Provide the (x, y) coordinate of the cell's center where the given text is located.  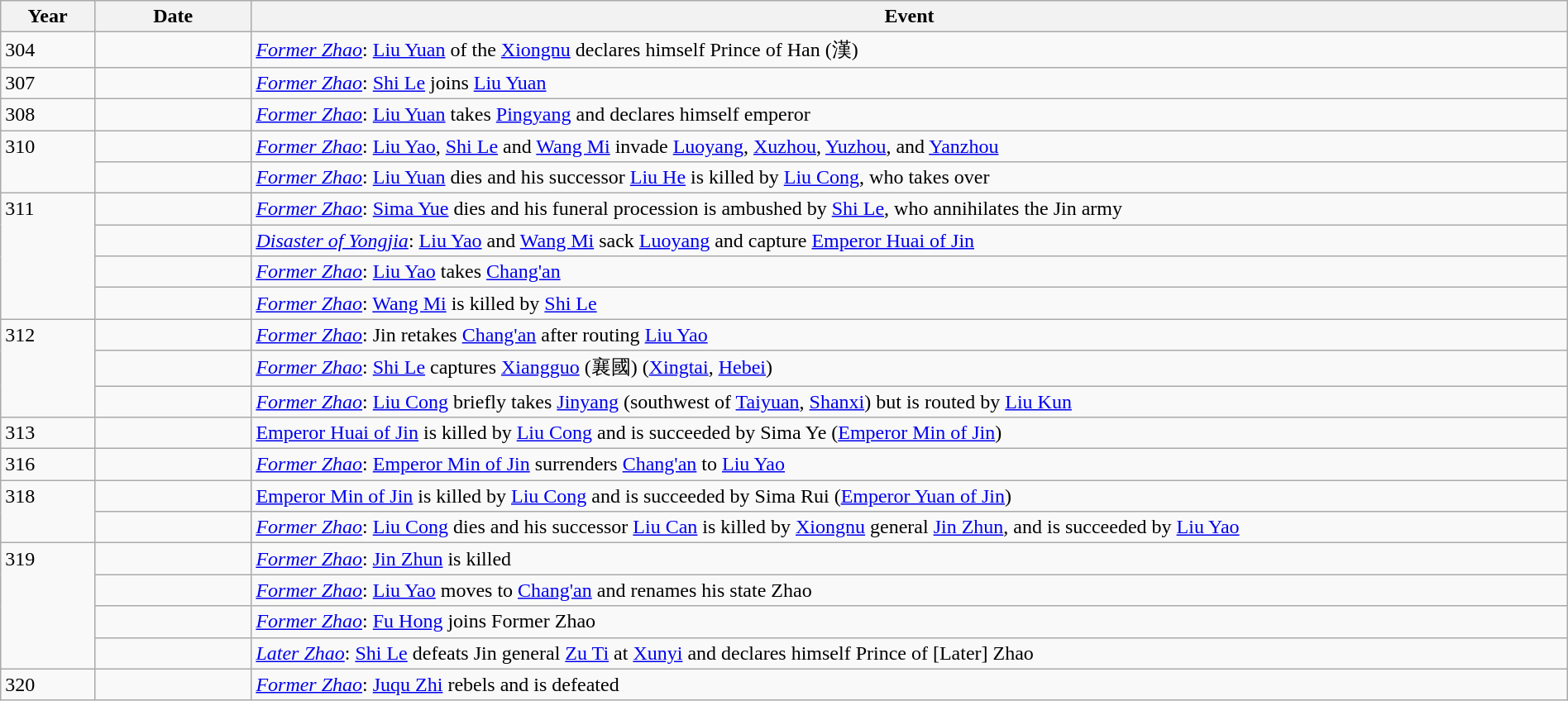
Year (48, 17)
Former Zhao: Liu Yuan dies and his successor Liu He is killed by Liu Cong, who takes over (910, 178)
318 (48, 512)
Former Zhao: Shi Le joins Liu Yuan (910, 83)
Former Zhao: Jin retakes Chang'an after routing Liu Yao (910, 335)
Emperor Min of Jin is killed by Liu Cong and is succeeded by Sima Rui (Emperor Yuan of Jin) (910, 496)
Former Zhao: Liu Yuan of the Xiongnu declares himself Prince of Han (漢) (910, 50)
Former Zhao: Liu Yao moves to Chang'an and renames his state Zhao (910, 590)
Former Zhao: Juqu Zhi rebels and is defeated (910, 684)
308 (48, 114)
Event (910, 17)
311 (48, 256)
Former Zhao: Liu Yuan takes Pingyang and declares himself emperor (910, 114)
Former Zhao: Liu Yao, Shi Le and Wang Mi invade Luoyang, Xuzhou, Yuzhou, and Yanzhou (910, 146)
Former Zhao: Shi Le captures Xiangguo (襄國) (Xingtai, Hebei) (910, 369)
307 (48, 83)
Former Zhao: Wang Mi is killed by Shi Le (910, 303)
Former Zhao: Liu Cong dies and his successor Liu Can is killed by Xiongnu general Jin Zhun, and is succeeded by Liu Yao (910, 527)
319 (48, 606)
Former Zhao: Emperor Min of Jin surrenders Chang'an to Liu Yao (910, 465)
304 (48, 50)
316 (48, 465)
Disaster of Yongjia: Liu Yao and Wang Mi sack Luoyang and capture Emperor Huai of Jin (910, 241)
312 (48, 369)
Later Zhao: Shi Le defeats Jin general Zu Ti at Xunyi and declares himself Prince of [Later] Zhao (910, 653)
Date (172, 17)
Former Zhao: Fu Hong joins Former Zhao (910, 622)
310 (48, 162)
313 (48, 433)
Former Zhao: Liu Yao takes Chang'an (910, 272)
Former Zhao: Sima Yue dies and his funeral procession is ambushed by Shi Le, who annihilates the Jin army (910, 209)
Former Zhao: Liu Cong briefly takes Jinyang (southwest of Taiyuan, Shanxi) but is routed by Liu Kun (910, 401)
Emperor Huai of Jin is killed by Liu Cong and is succeeded by Sima Ye (Emperor Min of Jin) (910, 433)
Former Zhao: Jin Zhun is killed (910, 559)
320 (48, 684)
